Locate the cell with the specified text and output its [x, y] center coordinate. 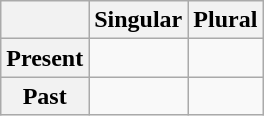
Plural [226, 20]
Present [45, 58]
Past [45, 96]
Singular [138, 20]
